Provide the [X, Y] coordinate of the cell's center where the given text is located.  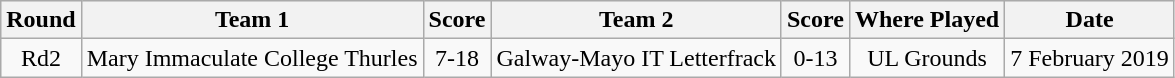
Team 1 [252, 20]
Rd2 [41, 58]
7-18 [457, 58]
Team 2 [636, 20]
Galway-Mayo IT Letterfrack [636, 58]
Where Played [926, 20]
Mary Immaculate College Thurles [252, 58]
0-13 [815, 58]
Date [1090, 20]
UL Grounds [926, 58]
7 February 2019 [1090, 58]
Round [41, 20]
